Extract the (x, y) coordinate from the center of the cell holding the provided text.  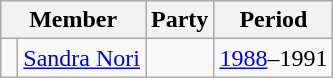
Party (180, 20)
Sandra Nori (82, 58)
Period (274, 20)
1988–1991 (274, 58)
Member (74, 20)
